Extract the (x, y) coordinate from the center of the cell holding the provided text.  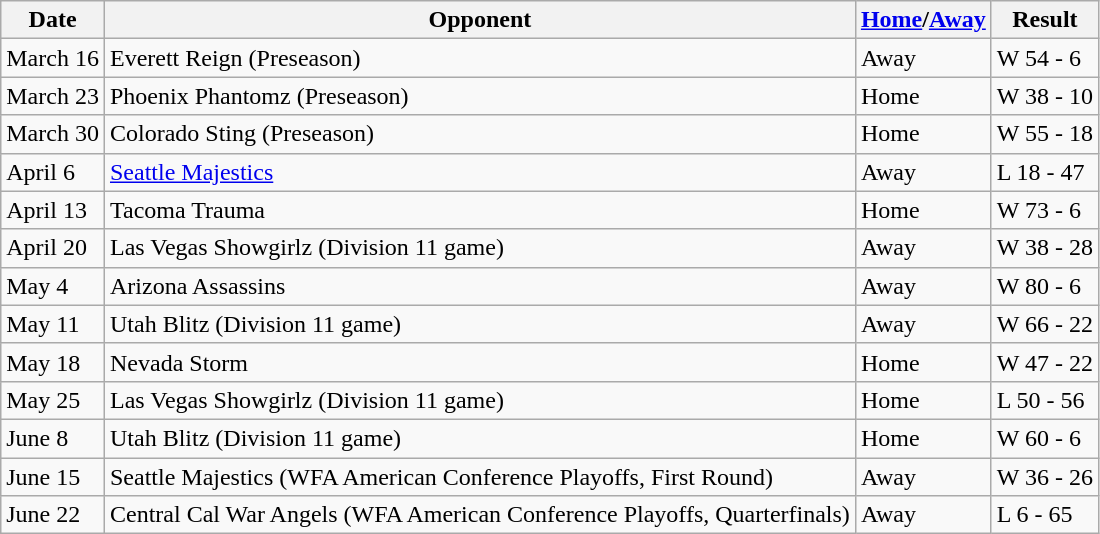
Arizona Assassins (480, 286)
March 23 (53, 96)
W 36 - 26 (1044, 477)
Date (53, 20)
W 55 - 18 (1044, 134)
March 16 (53, 58)
W 73 - 6 (1044, 210)
L 50 - 56 (1044, 400)
W 66 - 22 (1044, 324)
May 25 (53, 400)
W 80 - 6 (1044, 286)
June 22 (53, 515)
W 47 - 22 (1044, 362)
June 8 (53, 438)
W 38 - 28 (1044, 248)
Result (1044, 20)
April 20 (53, 248)
May 4 (53, 286)
Nevada Storm (480, 362)
W 38 - 10 (1044, 96)
Tacoma Trauma (480, 210)
L 6 - 65 (1044, 515)
Everett Reign (Preseason) (480, 58)
Phoenix Phantomz (Preseason) (480, 96)
Seattle Majestics (WFA American Conference Playoffs, First Round) (480, 477)
L 18 - 47 (1044, 172)
March 30 (53, 134)
April 6 (53, 172)
Opponent (480, 20)
W 54 - 6 (1044, 58)
Home/Away (923, 20)
W 60 - 6 (1044, 438)
May 18 (53, 362)
April 13 (53, 210)
June 15 (53, 477)
Central Cal War Angels (WFA American Conference Playoffs, Quarterfinals) (480, 515)
Seattle Majestics (480, 172)
Colorado Sting (Preseason) (480, 134)
May 11 (53, 324)
